Return the [X, Y] coordinate for the center point of the cell that contains the specified text.  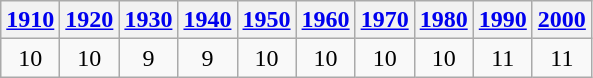
1910 [30, 20]
1960 [326, 20]
1940 [208, 20]
1920 [90, 20]
2000 [562, 20]
1980 [444, 20]
1970 [384, 20]
1950 [266, 20]
1990 [502, 20]
1930 [148, 20]
